Identify which cell holds the provided text, then report its (X, Y) central coordinate. 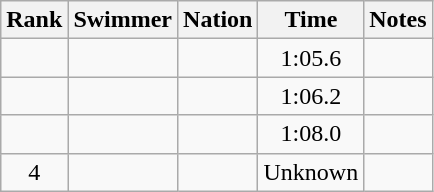
1:06.2 (311, 96)
Unknown (311, 172)
Notes (398, 20)
Swimmer (123, 20)
Time (311, 20)
Nation (218, 20)
1:08.0 (311, 134)
4 (34, 172)
Rank (34, 20)
1:05.6 (311, 58)
